Scan for the cell matching the given text and deliver its [X, Y] coordinate at center. 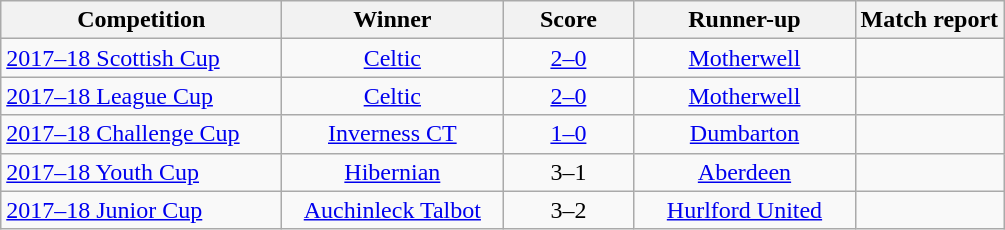
Inverness CT [392, 134]
2017–18 Youth Cup [142, 172]
3–2 [568, 210]
Auchinleck Talbot [392, 210]
Winner [392, 20]
2017–18 Challenge Cup [142, 134]
1–0 [568, 134]
Aberdeen [744, 172]
2017–18 Junior Cup [142, 210]
2017–18 League Cup [142, 96]
Dumbarton [744, 134]
3–1 [568, 172]
2017–18 Scottish Cup [142, 58]
Score [568, 20]
Competition [142, 20]
Runner-up [744, 20]
Match report [930, 20]
Hibernian [392, 172]
Hurlford United [744, 210]
